From the cell containing the given text, extract its center point as (x, y) coordinate. 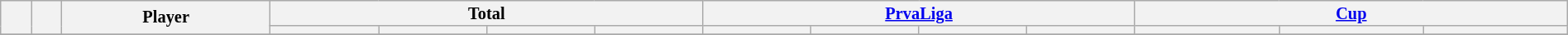
Player (165, 17)
Total (486, 13)
PrvaLiga (920, 13)
Cup (1351, 13)
